Find where the given text appears and provide that cell's center as (X, Y) coordinate. 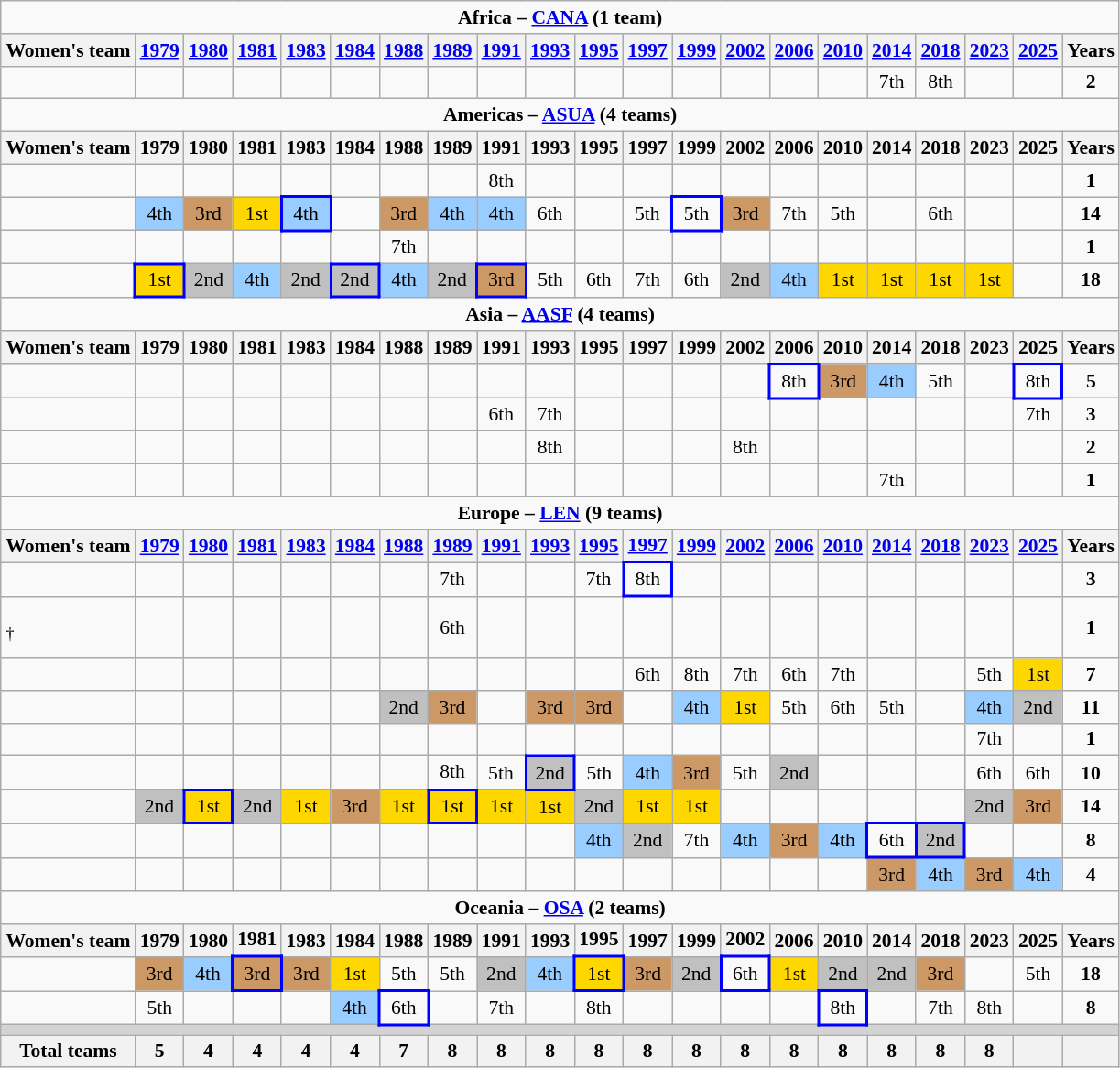
Europe – LEN (9 teams) (560, 513)
Oceania – OSA (2 teams) (560, 908)
Asia – AASF (4 teams) (560, 314)
Americas – ASUA (4 teams) (560, 115)
Africa – CANA (1 team) (560, 17)
† (68, 627)
Total teams (68, 1052)
10 (1091, 773)
11 (1091, 707)
